Pinpoint the cell where the given text exists, returning its [x, y] midpoint coordinate. 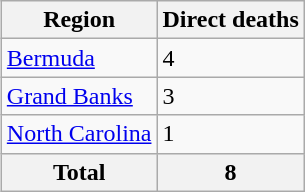
North Carolina [79, 134]
3 [230, 96]
Region [79, 20]
Grand Banks [79, 96]
Total [79, 172]
4 [230, 58]
8 [230, 172]
Direct deaths [230, 20]
1 [230, 134]
Bermuda [79, 58]
